Output the [X, Y] coordinate of the center of the cell containing the given text.  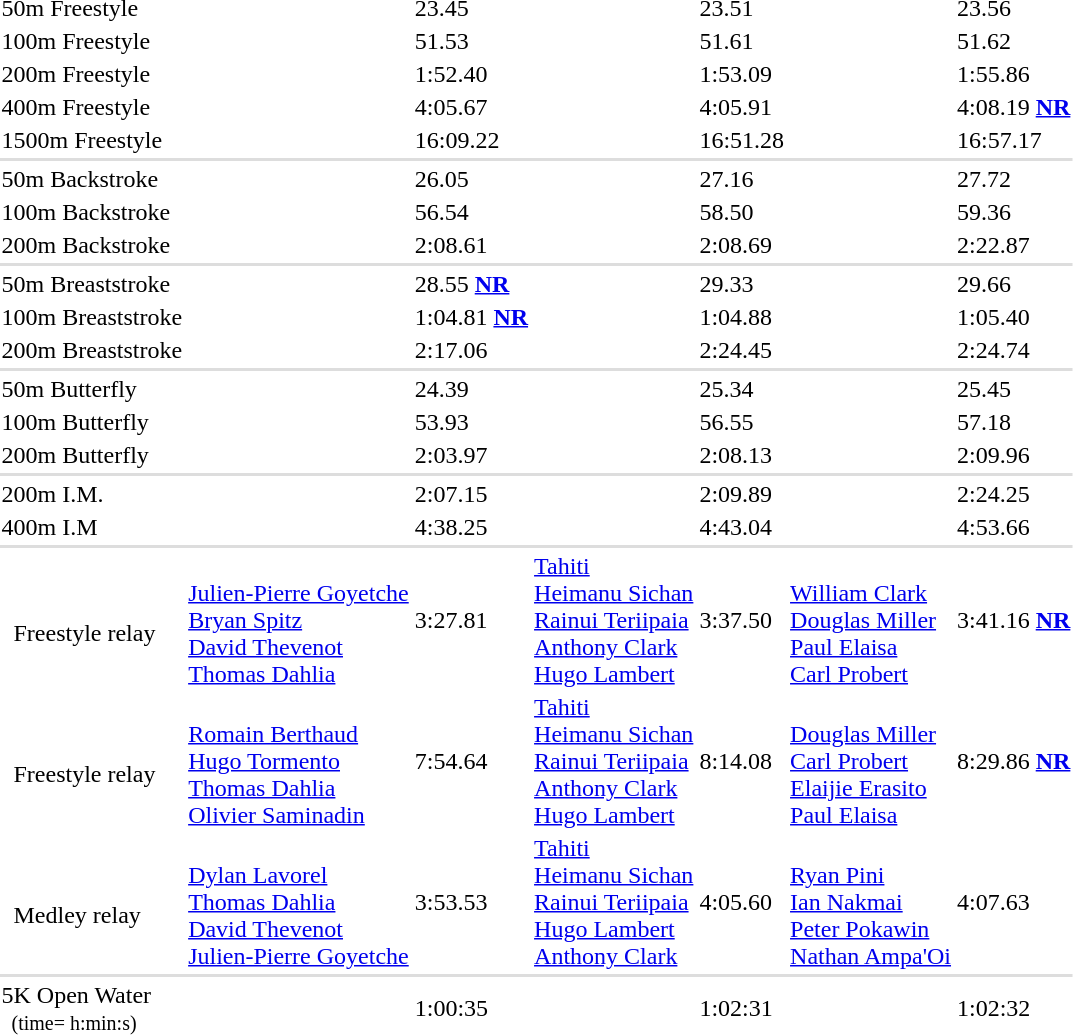
1:53.09 [742, 74]
3:37.50 [742, 620]
2:08.61 [471, 245]
4:07.63 [1014, 902]
51.62 [1014, 41]
2:22.87 [1014, 245]
1:04.81 NR [471, 317]
26.05 [471, 179]
56.54 [471, 212]
2:07.15 [471, 494]
25.34 [742, 389]
8:14.08 [742, 761]
25.45 [1014, 389]
1:05.40 [1014, 317]
29.66 [1014, 284]
Dylan LavorelThomas DahliaDavid ThevenotJulien-Pierre Goyetche [299, 902]
Douglas MillerCarl ProbertElaijie ErasitoPaul Elaisa [871, 761]
50m Breaststroke [92, 284]
100m Breaststroke [92, 317]
1500m Freestyle [92, 140]
William ClarkDouglas MillerPaul ElaisaCarl Probert [871, 620]
Ryan PiniIan NakmaiPeter PokawinNathan Ampa'Oi [871, 902]
2:09.96 [1014, 455]
200m Freestyle [92, 74]
3:53.53 [471, 902]
1:52.40 [471, 74]
2:08.13 [742, 455]
27.72 [1014, 179]
2:08.69 [742, 245]
16:57.17 [1014, 140]
Medley relay [92, 902]
200m Backstroke [92, 245]
400m Freestyle [92, 107]
59.36 [1014, 212]
2:17.06 [471, 350]
1:55.86 [1014, 74]
8:29.86 NR [1014, 761]
51.53 [471, 41]
16:51.28 [742, 140]
4:05.67 [471, 107]
56.55 [742, 422]
4:05.60 [742, 902]
2:24.25 [1014, 494]
1:04.88 [742, 317]
28.55 NR [471, 284]
100m Freestyle [92, 41]
4:08.19 NR [1014, 107]
7:54.64 [471, 761]
2:24.74 [1014, 350]
Romain BerthaudHugo TormentoThomas DahliaOlivier Saminadin [299, 761]
TahitiHeimanu SichanRainui TeriipaiaHugo LambertAnthony Clark [614, 902]
51.61 [742, 41]
57.18 [1014, 422]
4:53.66 [1014, 527]
16:09.22 [471, 140]
400m I.M [92, 527]
29.33 [742, 284]
2:03.97 [471, 455]
4:05.91 [742, 107]
200m Breaststroke [92, 350]
200m I.M. [92, 494]
Julien-Pierre GoyetcheBryan SpitzDavid ThevenotThomas Dahlia [299, 620]
4:43.04 [742, 527]
53.93 [471, 422]
24.39 [471, 389]
4:38.25 [471, 527]
100m Backstroke [92, 212]
50m Butterfly [92, 389]
27.16 [742, 179]
58.50 [742, 212]
2:24.45 [742, 350]
3:27.81 [471, 620]
50m Backstroke [92, 179]
2:09.89 [742, 494]
100m Butterfly [92, 422]
200m Butterfly [92, 455]
3:41.16 NR [1014, 620]
